Search for the cell housing the specified text and yield its [X, Y] center coordinate. 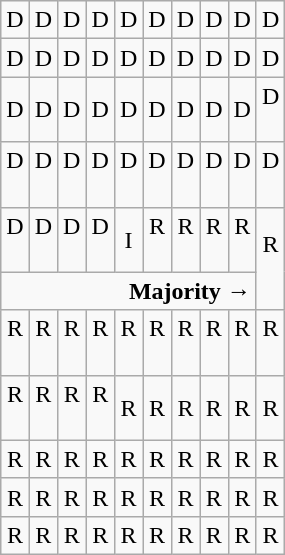
I [128, 240]
Majority → [129, 291]
